Scan for the cell matching the given text and deliver its (x, y) coordinate at center. 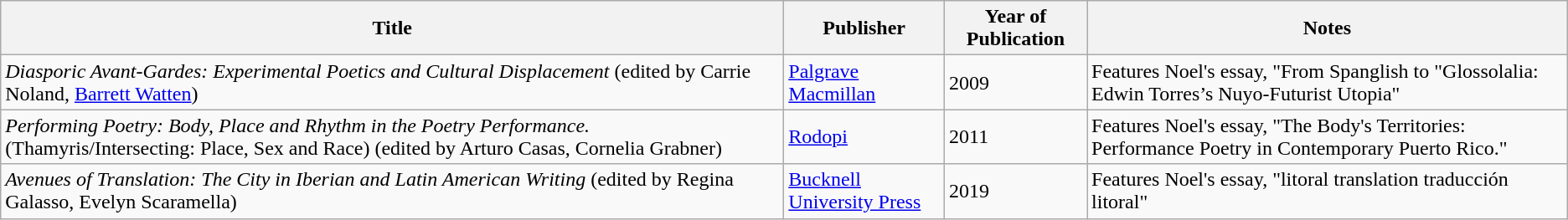
Notes (1328, 28)
2009 (1016, 82)
Avenues of Translation: The City in Iberian and Latin American Writing (edited by Regina Galasso, Evelyn Scaramella) (392, 191)
Year of Publication (1016, 28)
Title (392, 28)
Features Noel's essay, "The Body's Territories: Performance Poetry in Contemporary Puerto Rico." (1328, 137)
2011 (1016, 137)
Bucknell University Press (864, 191)
Features Noel's essay, "litoral translation traducción litoral" (1328, 191)
Palgrave Macmillan (864, 82)
Publisher (864, 28)
Diasporic Avant-Gardes: Experimental Poetics and Cultural Displacement (edited by Carrie Noland, Barrett Watten) (392, 82)
Rodopi (864, 137)
Features Noel's essay, "From Spanglish to "Glossolalia: Edwin Torres’s Nuyo-Futurist Utopia" (1328, 82)
2019 (1016, 191)
